Detect which cell encompasses the target text, then output its [x, y] center coordinate. 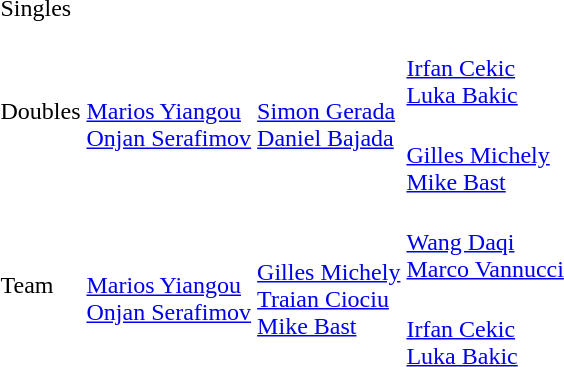
Simon GeradaDaniel Bajada [329, 112]
Marios YiangouOnjan Serafimov [169, 112]
